Find where the given text appears and provide that cell's center as (X, Y) coordinate. 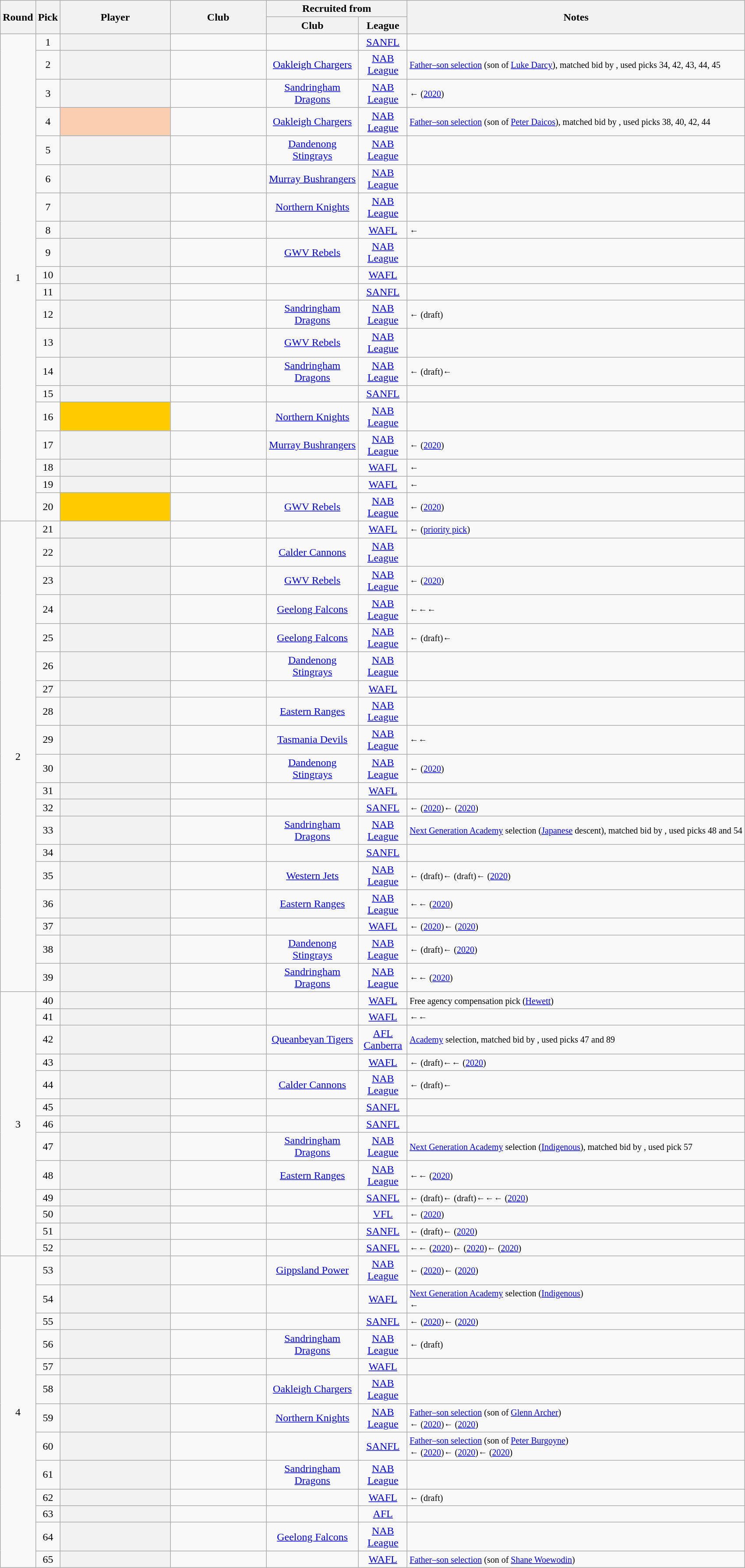
← (priority pick) (576, 529)
63 (48, 1514)
31 (48, 791)
AFL (383, 1514)
37 (48, 926)
24 (48, 609)
58 (48, 1389)
62 (48, 1497)
17 (48, 445)
Round (18, 17)
←← (2020)← (2020)← (2020) (576, 1248)
39 (48, 977)
← (draft)← (draft)← (2020) (576, 876)
33 (48, 830)
AFL Canberra (383, 1039)
6 (48, 179)
16 (48, 416)
34 (48, 853)
30 (48, 769)
Free agency compensation pick (Hewett) (576, 1000)
Tasmania Devils (313, 740)
Notes (576, 17)
61 (48, 1475)
Next Generation Academy selection (Japanese descent), matched bid by , used picks 48 and 54 (576, 830)
VFL (383, 1214)
Father–son selection (son of Peter Burgoyne)← (2020)← (2020)← (2020) (576, 1446)
13 (48, 343)
19 (48, 484)
46 (48, 1124)
27 (48, 688)
5 (48, 150)
Father–son selection (son of Shane Woewodin) (576, 1559)
12 (48, 315)
25 (48, 637)
65 (48, 1559)
Next Generation Academy selection (Indigenous), matched bid by , used pick 57 (576, 1146)
36 (48, 904)
Gippsland Power (313, 1270)
43 (48, 1062)
18 (48, 468)
15 (48, 394)
Queanbeyan Tigers (313, 1039)
Father–son selection (son of Peter Daicos), matched bid by , used picks 38, 40, 42, 44 (576, 122)
56 (48, 1344)
20 (48, 507)
23 (48, 580)
50 (48, 1214)
41 (48, 1017)
Player (116, 17)
48 (48, 1175)
8 (48, 230)
11 (48, 291)
Father–son selection (son of Glenn Archer)← (2020)← (2020) (576, 1417)
59 (48, 1417)
35 (48, 876)
47 (48, 1146)
22 (48, 552)
14 (48, 372)
42 (48, 1039)
Academy selection, matched bid by , used picks 47 and 89 (576, 1039)
52 (48, 1248)
←←← (576, 609)
21 (48, 529)
Western Jets (313, 876)
38 (48, 949)
51 (48, 1231)
9 (48, 252)
57 (48, 1366)
10 (48, 275)
7 (48, 207)
55 (48, 1321)
← (draft)←← (2020) (576, 1062)
44 (48, 1085)
Next Generation Academy selection (Indigenous)← (576, 1299)
Father–son selection (son of Luke Darcy), matched bid by , used picks 34, 42, 43, 44, 45 (576, 65)
← (draft)← (draft)←←← (2020) (576, 1198)
Pick (48, 17)
40 (48, 1000)
26 (48, 666)
Recruited from (337, 9)
29 (48, 740)
45 (48, 1107)
32 (48, 808)
49 (48, 1198)
53 (48, 1270)
64 (48, 1536)
54 (48, 1299)
60 (48, 1446)
28 (48, 712)
League (383, 25)
